Output the (X, Y) coordinate of the center of the cell containing the given text.  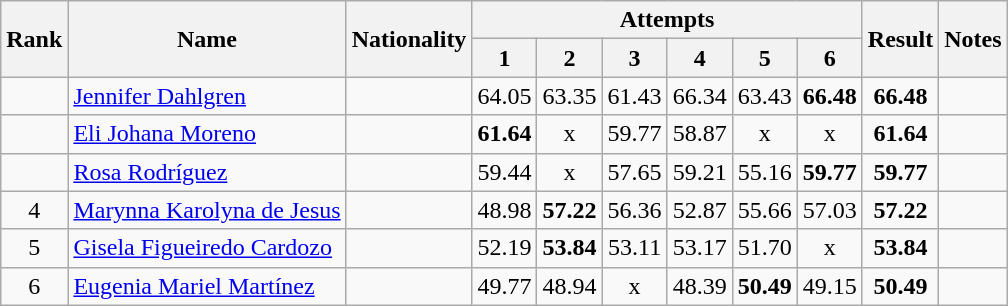
63.43 (764, 96)
49.15 (830, 286)
Notes (973, 39)
52.19 (504, 248)
59.21 (700, 172)
Rosa Rodríguez (207, 172)
Nationality (409, 39)
3 (634, 58)
66.34 (700, 96)
64.05 (504, 96)
63.35 (570, 96)
57.65 (634, 172)
Jennifer Dahlgren (207, 96)
58.87 (700, 134)
57.03 (830, 210)
Name (207, 39)
Result (900, 39)
2 (570, 58)
Rank (34, 39)
49.77 (504, 286)
Eugenia Mariel Martínez (207, 286)
55.66 (764, 210)
51.70 (764, 248)
Marynna Karolyna de Jesus (207, 210)
48.98 (504, 210)
Eli Johana Moreno (207, 134)
1 (504, 58)
53.11 (634, 248)
Attempts (667, 20)
Gisela Figueiredo Cardozo (207, 248)
56.36 (634, 210)
52.87 (700, 210)
48.39 (700, 286)
53.17 (700, 248)
59.44 (504, 172)
55.16 (764, 172)
48.94 (570, 286)
61.43 (634, 96)
